Extract the (X, Y) coordinate from the center of the cell holding the provided text.  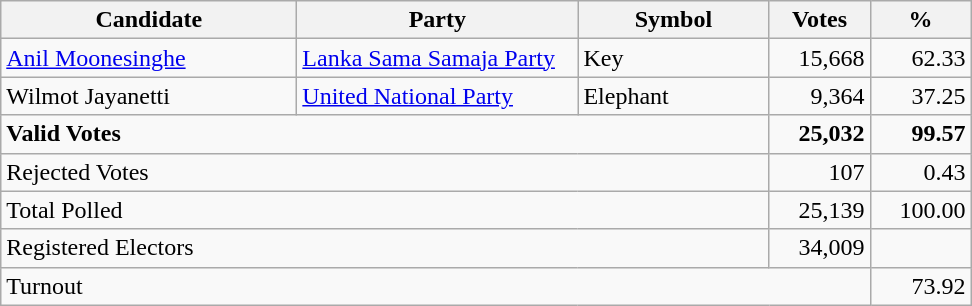
Party (438, 20)
Registered Electors (385, 248)
62.33 (920, 58)
Wilmot Jayanetti (149, 96)
Lanka Sama Samaja Party (438, 58)
Valid Votes (385, 134)
99.57 (920, 134)
Symbol (674, 20)
% (920, 20)
100.00 (920, 210)
Key (674, 58)
107 (820, 172)
15,668 (820, 58)
Turnout (436, 286)
73.92 (920, 286)
25,139 (820, 210)
37.25 (920, 96)
Total Polled (385, 210)
9,364 (820, 96)
Votes (820, 20)
United National Party (438, 96)
Elephant (674, 96)
Anil Moonesinghe (149, 58)
Rejected Votes (385, 172)
34,009 (820, 248)
Candidate (149, 20)
0.43 (920, 172)
25,032 (820, 134)
